From the cell containing the given text, extract its center point as (X, Y) coordinate. 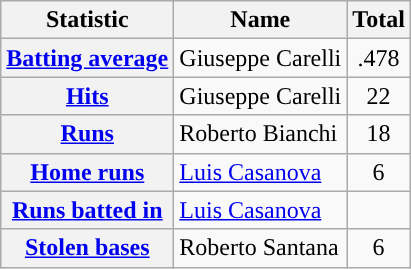
22 (379, 96)
Stolen bases (88, 248)
Roberto Bianchi (260, 134)
.478 (379, 58)
Batting average (88, 58)
Home runs (88, 172)
18 (379, 134)
Total (379, 20)
Runs (88, 134)
Name (260, 20)
Statistic (88, 20)
Runs batted in (88, 210)
Hits (88, 96)
Roberto Santana (260, 248)
